Scan for the cell matching the given text and deliver its [x, y] coordinate at center. 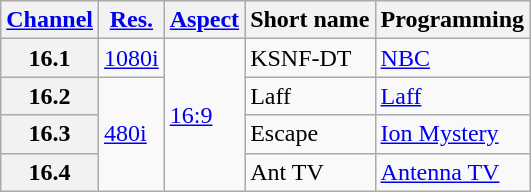
16.2 [50, 96]
1080i [132, 58]
Antenna TV [452, 172]
480i [132, 134]
KSNF-DT [310, 58]
16:9 [204, 115]
Aspect [204, 20]
Ant TV [310, 172]
Escape [310, 134]
16.4 [50, 172]
NBC [452, 58]
Channel [50, 20]
16.1 [50, 58]
Short name [310, 20]
Ion Mystery [452, 134]
16.3 [50, 134]
Programming [452, 20]
Res. [132, 20]
